Extract the [X, Y] coordinate from the center of the cell holding the provided text.  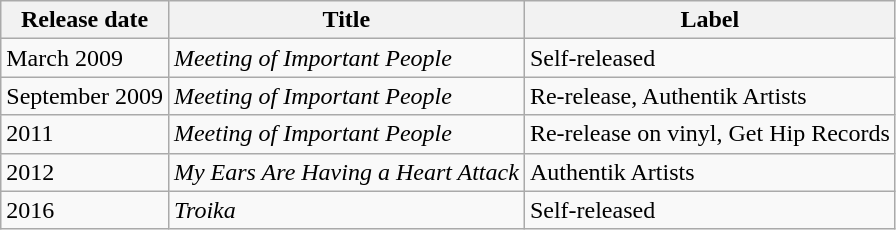
Re-release on vinyl, Get Hip Records [710, 134]
September 2009 [85, 96]
2016 [85, 210]
Authentik Artists [710, 172]
Troika [346, 210]
Label [710, 20]
Title [346, 20]
My Ears Are Having a Heart Attack [346, 172]
2011 [85, 134]
March 2009 [85, 58]
2012 [85, 172]
Release date [85, 20]
Re-release, Authentik Artists [710, 96]
